From the cell containing the given text, extract its center point as (x, y) coordinate. 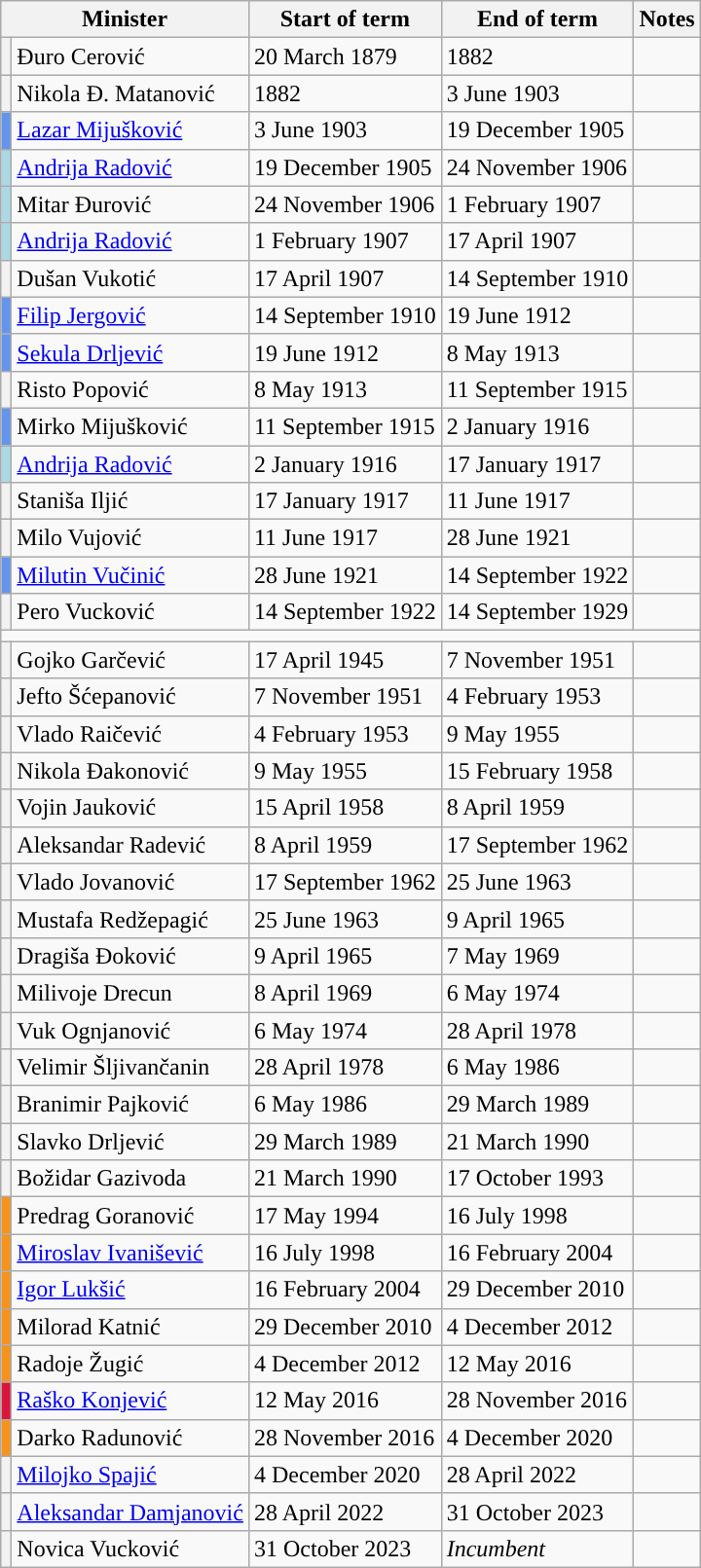
Aleksandar Damjanović (130, 1512)
Predrag Goranović (130, 1216)
Milorad Katnić (130, 1327)
Darko Radunović (130, 1438)
15 February 1958 (537, 771)
Nikola Đakonović (130, 771)
Igor Lukšić (130, 1290)
Dragiša Đoković (130, 956)
Lazar Mijušković (130, 130)
17 May 1994 (345, 1216)
Milutin Vučinić (130, 575)
Vlado Jovanović (130, 882)
Risto Popović (130, 389)
Božidar Gazivoda (130, 1179)
Pero Vucković (130, 612)
Branimir Pajković (130, 1105)
Notes (667, 19)
Mirko Mijušković (130, 426)
Radoje Žugić (130, 1364)
Minister (125, 19)
14 September 1929 (537, 612)
End of term (537, 19)
Raško Konjević (130, 1401)
Milojko Spajić (130, 1475)
Jefto Šćepanović (130, 697)
Milivoje Drecun (130, 993)
Staniša Iljić (130, 501)
8 April 1969 (345, 993)
Start of term (345, 19)
Mitar Đurović (130, 204)
Đuro Cerović (130, 56)
17 October 1993 (537, 1179)
Milo Vujović (130, 538)
Dušan Vukotić (130, 278)
Miroslav Ivanišević (130, 1253)
7 May 1969 (537, 956)
Vuk Ognjanović (130, 1031)
Incumbent (537, 1549)
20 March 1879 (345, 56)
Sekula Drljević (130, 352)
15 April 1958 (345, 808)
Vlado Raičević (130, 734)
Aleksandar Radević (130, 845)
Slavko Drljević (130, 1142)
17 April 1945 (345, 660)
Vojin Jauković (130, 808)
Novica Vucković (130, 1549)
Mustafa Redžepagić (130, 919)
Velimir Šljivančanin (130, 1068)
Nikola Đ. Matanović (130, 93)
Gojko Garčević (130, 660)
Filip Jergović (130, 315)
